Find where the given text appears and provide that cell's center as [x, y] coordinate. 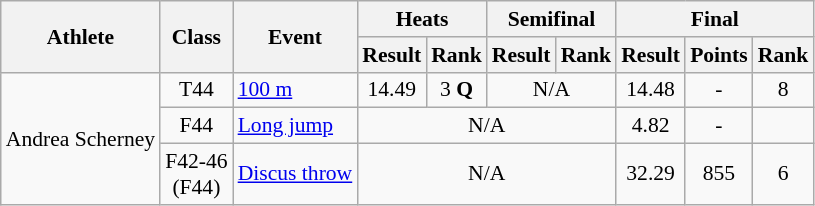
Long jump [296, 126]
Athlete [80, 36]
F44 [196, 126]
Final [714, 19]
32.29 [650, 174]
Heats [422, 19]
Andrea Scherney [80, 138]
4.82 [650, 126]
855 [719, 174]
3 Q [456, 90]
Semifinal [552, 19]
F42-46(F44) [196, 174]
Class [196, 36]
Event [296, 36]
Points [719, 55]
Discus throw [296, 174]
14.49 [392, 90]
14.48 [650, 90]
T44 [196, 90]
100 m [296, 90]
6 [784, 174]
8 [784, 90]
